Extract the [x, y] coordinate from the center of the cell holding the provided text.  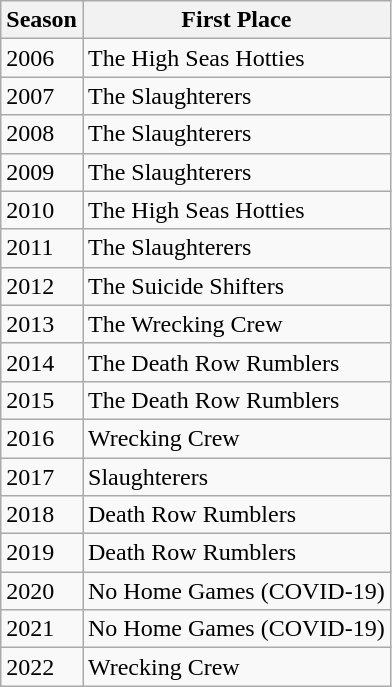
2007 [42, 96]
First Place [236, 20]
2010 [42, 210]
2020 [42, 591]
2022 [42, 667]
2018 [42, 515]
2013 [42, 324]
2011 [42, 248]
2008 [42, 134]
2014 [42, 362]
2016 [42, 438]
Slaughterers [236, 477]
2021 [42, 629]
2017 [42, 477]
2012 [42, 286]
2019 [42, 553]
2015 [42, 400]
2009 [42, 172]
The Wrecking Crew [236, 324]
2006 [42, 58]
Season [42, 20]
The Suicide Shifters [236, 286]
